Identify which cell holds the provided text, then report its [x, y] central coordinate. 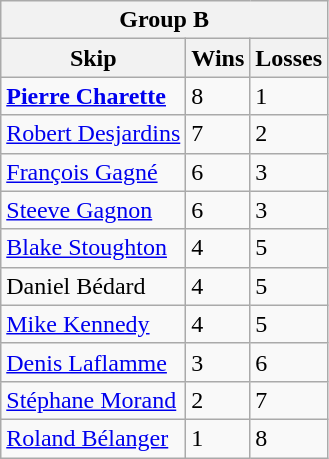
Wins [218, 58]
Mike Kennedy [94, 324]
Robert Desjardins [94, 134]
Denis Laflamme [94, 362]
Pierre Charette [94, 96]
François Gagné [94, 172]
Roland Bélanger [94, 438]
Stéphane Morand [94, 400]
Daniel Bédard [94, 286]
Group B [164, 20]
Blake Stoughton [94, 248]
Steeve Gagnon [94, 210]
Skip [94, 58]
Losses [289, 58]
